Detect which cell encompasses the target text, then output its (X, Y) center coordinate. 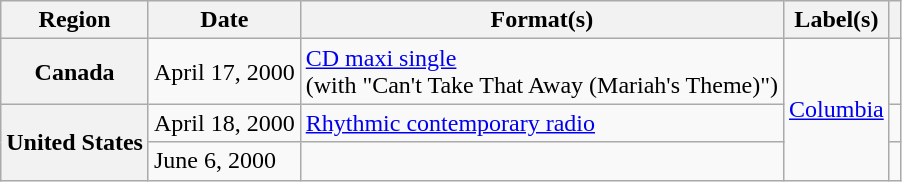
United States (75, 142)
Date (224, 20)
April 18, 2000 (224, 123)
Columbia (837, 110)
Label(s) (837, 20)
Canada (75, 72)
CD maxi single(with "Can't Take That Away (Mariah's Theme)") (542, 72)
June 6, 2000 (224, 161)
April 17, 2000 (224, 72)
Rhythmic contemporary radio (542, 123)
Format(s) (542, 20)
Region (75, 20)
